Return (X, Y) of the center of cell containing provided text 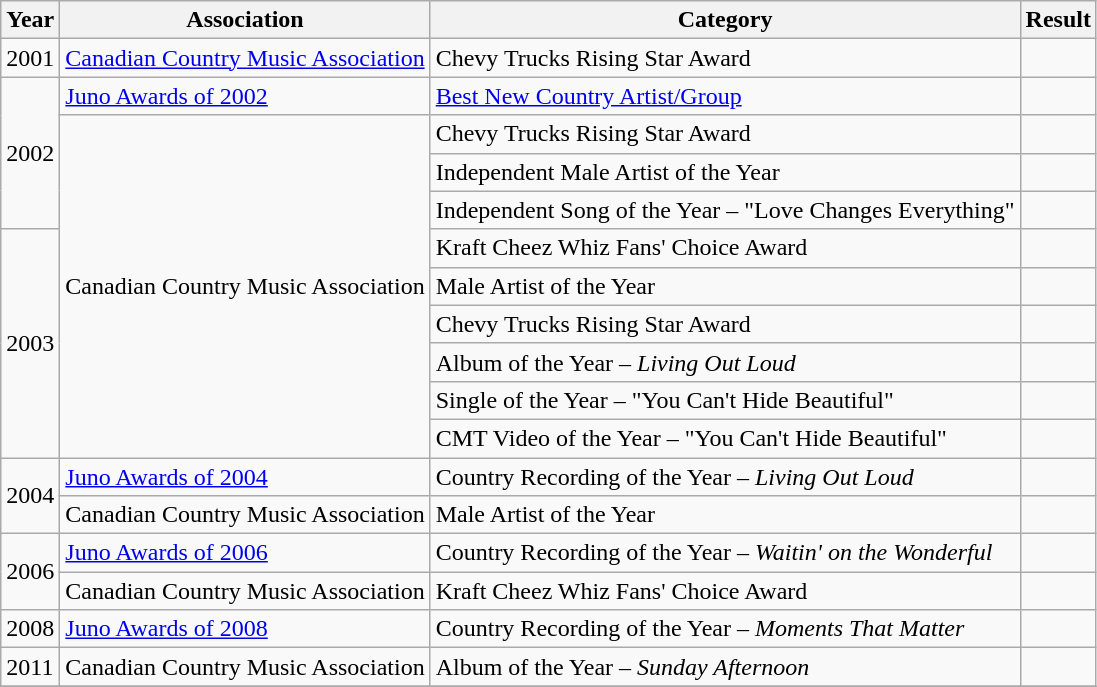
CMT Video of the Year – "You Can't Hide Beautiful" (725, 438)
2008 (30, 629)
Year (30, 20)
Single of the Year – "You Can't Hide Beautiful" (725, 400)
Independent Male Artist of the Year (725, 172)
2006 (30, 572)
Country Recording of the Year – Living Out Loud (725, 477)
2004 (30, 496)
Album of the Year – Sunday Afternoon (725, 667)
Juno Awards of 2004 (245, 477)
Juno Awards of 2008 (245, 629)
Country Recording of the Year – Waitin' on the Wonderful (725, 553)
Juno Awards of 2006 (245, 553)
Country Recording of the Year – Moments That Matter (725, 629)
Association (245, 20)
2001 (30, 58)
2003 (30, 343)
2002 (30, 153)
Best New Country Artist/Group (725, 96)
Result (1058, 20)
Category (725, 20)
Independent Song of the Year – "Love Changes Everything" (725, 210)
Juno Awards of 2002 (245, 96)
Album of the Year – Living Out Loud (725, 362)
2011 (30, 667)
